Locate the cell with the specified text and output its [X, Y] center coordinate. 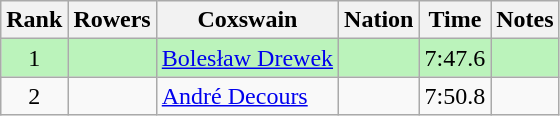
Time [455, 20]
Coxswain [247, 20]
1 [34, 58]
André Decours [247, 96]
7:47.6 [455, 58]
Notes [525, 20]
Rowers [112, 20]
7:50.8 [455, 96]
Nation [379, 20]
Rank [34, 20]
Bolesław Drewek [247, 58]
2 [34, 96]
